Find where the given text appears and provide that cell's center as [X, Y] coordinate. 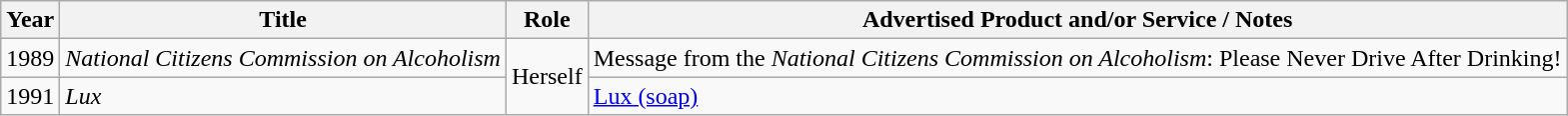
Year [30, 20]
Message from the National Citizens Commission on Alcoholism: Please Never Drive After Drinking! [1077, 58]
Herself [547, 77]
1991 [30, 96]
Title [284, 20]
Advertised Product and/or Service / Notes [1077, 20]
National Citizens Commission on Alcoholism [284, 58]
Role [547, 20]
1989 [30, 58]
Lux (soap) [1077, 96]
Lux [284, 96]
